Identify which cell holds the provided text, then report its [x, y] central coordinate. 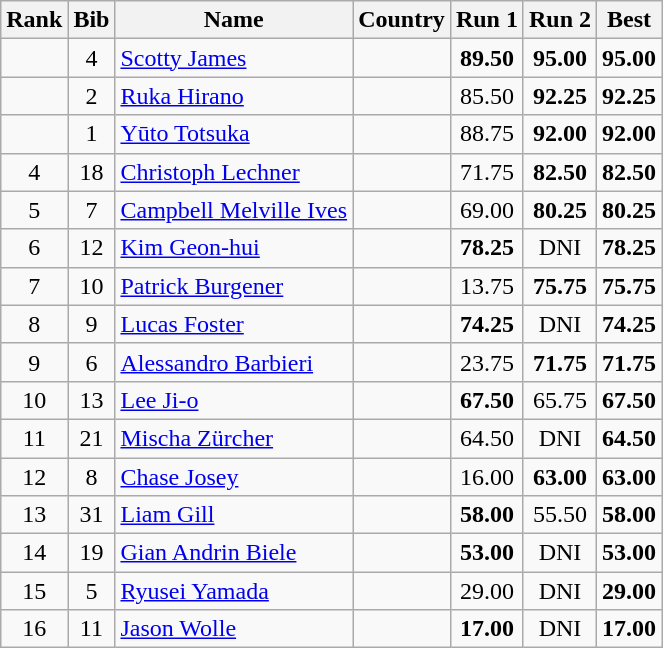
Gian Andrin Biele [234, 553]
21 [92, 438]
23.75 [486, 362]
88.75 [486, 134]
Ryusei Yamada [234, 591]
Ruka Hirano [234, 96]
85.50 [486, 96]
Jason Wolle [234, 629]
31 [92, 515]
Name [234, 20]
Country [402, 20]
69.00 [486, 210]
Christoph Lechner [234, 172]
Rank [34, 20]
Best [630, 20]
55.50 [560, 515]
1 [92, 134]
Liam Gill [234, 515]
18 [92, 172]
Bib [92, 20]
2 [92, 96]
14 [34, 553]
89.50 [486, 58]
15 [34, 591]
Campbell Melville Ives [234, 210]
Lucas Foster [234, 324]
19 [92, 553]
Mischa Zürcher [234, 438]
Scotty James [234, 58]
Alessandro Barbieri [234, 362]
Run 2 [560, 20]
16.00 [486, 477]
16 [34, 629]
Patrick Burgener [234, 286]
Yūto Totsuka [234, 134]
Kim Geon-hui [234, 248]
13.75 [486, 286]
Chase Josey [234, 477]
65.75 [560, 400]
Run 1 [486, 20]
Lee Ji-o [234, 400]
